From the cell containing the given text, extract its center point as (x, y) coordinate. 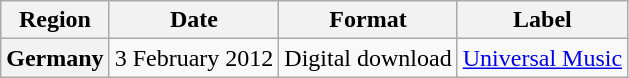
Label (542, 20)
Format (368, 20)
Region (55, 20)
Date (194, 20)
3 February 2012 (194, 58)
Universal Music (542, 58)
Germany (55, 58)
Digital download (368, 58)
